From the cell containing the given text, extract its center point as (x, y) coordinate. 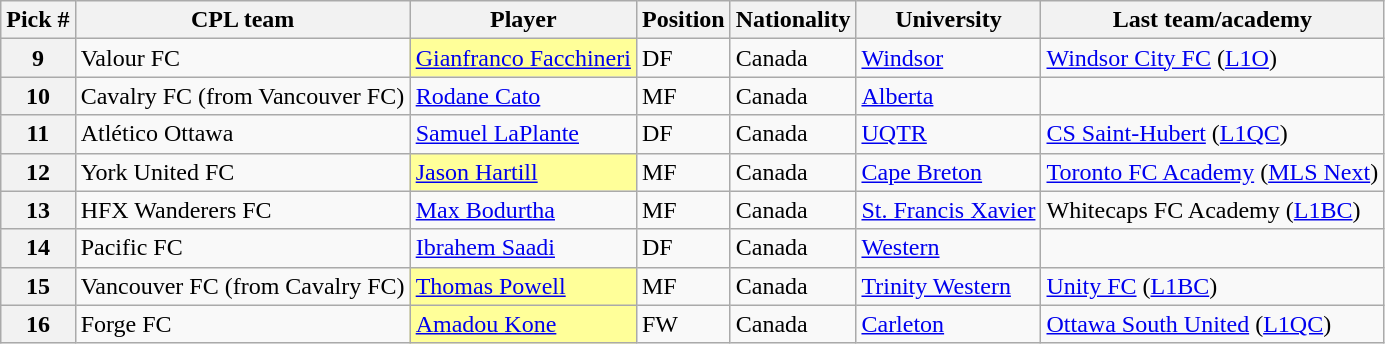
HFX Wanderers FC (242, 210)
Pick # (38, 20)
Position (683, 20)
Trinity Western (948, 286)
9 (38, 58)
Western (948, 248)
Valour FC (242, 58)
Cavalry FC (from Vancouver FC) (242, 96)
Windsor City FC (L1O) (1212, 58)
UQTR (948, 134)
Whitecaps FC Academy (L1BC) (1212, 210)
FW (683, 324)
Toronto FC Academy (MLS Next) (1212, 172)
Player (523, 20)
Vancouver FC (from Cavalry FC) (242, 286)
Carleton (948, 324)
Rodane Cato (523, 96)
York United FC (242, 172)
Last team/academy (1212, 20)
Windsor (948, 58)
10 (38, 96)
Jason Hartill (523, 172)
16 (38, 324)
CPL team (242, 20)
Forge FC (242, 324)
Nationality (793, 20)
11 (38, 134)
Ottawa South United (L1QC) (1212, 324)
St. Francis Xavier (948, 210)
Max Bodurtha (523, 210)
Alberta (948, 96)
13 (38, 210)
Gianfranco Facchineri (523, 58)
12 (38, 172)
University (948, 20)
Amadou Kone (523, 324)
CS Saint-Hubert (L1QC) (1212, 134)
Unity FC (L1BC) (1212, 286)
Pacific FC (242, 248)
Samuel LaPlante (523, 134)
14 (38, 248)
Cape Breton (948, 172)
Atlético Ottawa (242, 134)
15 (38, 286)
Thomas Powell (523, 286)
Ibrahem Saadi (523, 248)
